Locate the cell with the specified text and output its [X, Y] center coordinate. 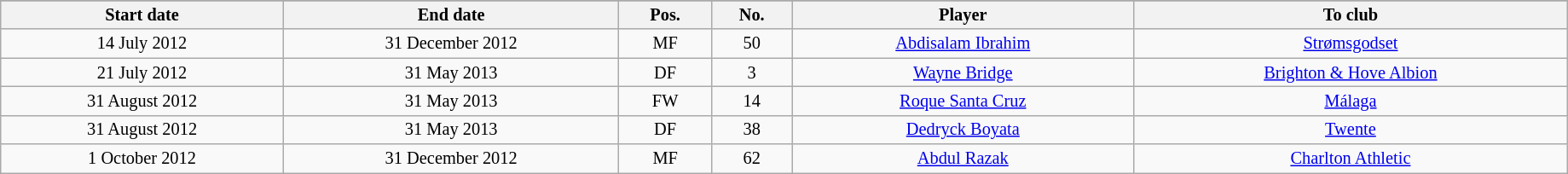
Dedryck Boyata [963, 130]
14 July 2012 [142, 43]
Wayne Bridge [963, 72]
FW [665, 101]
Start date [142, 14]
No. [752, 14]
14 [752, 101]
Pos. [665, 14]
Brighton & Hove Albion [1351, 72]
Player [963, 14]
End date [451, 14]
Twente [1351, 130]
Roque Santa Cruz [963, 101]
50 [752, 43]
62 [752, 159]
Málaga [1351, 101]
Charlton Athletic [1351, 159]
3 [752, 72]
To club [1351, 14]
38 [752, 130]
21 July 2012 [142, 72]
Abdul Razak [963, 159]
1 October 2012 [142, 159]
Strømsgodset [1351, 43]
Abdisalam Ibrahim [963, 43]
